Identify which cell holds the provided text, then report its (x, y) central coordinate. 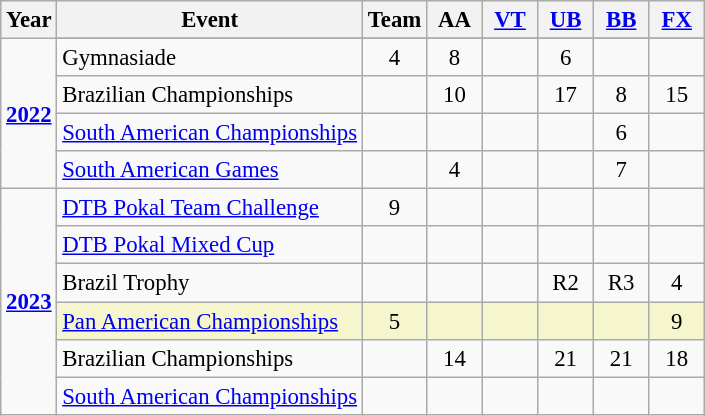
BB (621, 20)
DTB Pokal Mixed Cup (210, 245)
R3 (621, 283)
15 (677, 95)
2023 (29, 302)
DTB Pokal Team Challenge (210, 208)
17 (566, 95)
7 (621, 170)
R2 (566, 283)
AA (455, 20)
VT (510, 20)
South American Games (210, 170)
Brazil Trophy (210, 283)
Event (210, 20)
10 (455, 95)
14 (455, 358)
UB (566, 20)
Year (29, 20)
Pan American Championships (210, 321)
18 (677, 358)
Team (394, 20)
FX (677, 20)
Gymnasiade (210, 58)
5 (394, 321)
2022 (29, 114)
